Search for the cell housing the specified text and yield its [X, Y] center coordinate. 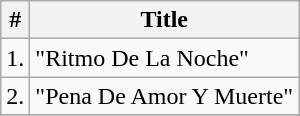
2. [16, 96]
"Pena De Amor Y Muerte" [164, 96]
1. [16, 58]
"Ritmo De La Noche" [164, 58]
Title [164, 20]
# [16, 20]
